Return the [x, y] coordinate for the center point of the cell that contains the specified text.  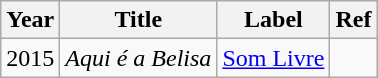
Year [30, 20]
Ref [354, 20]
2015 [30, 58]
Label [274, 20]
Som Livre [274, 58]
Aqui é a Belisa [138, 58]
Title [138, 20]
